Pinpoint the cell where the given text exists, returning its [X, Y] midpoint coordinate. 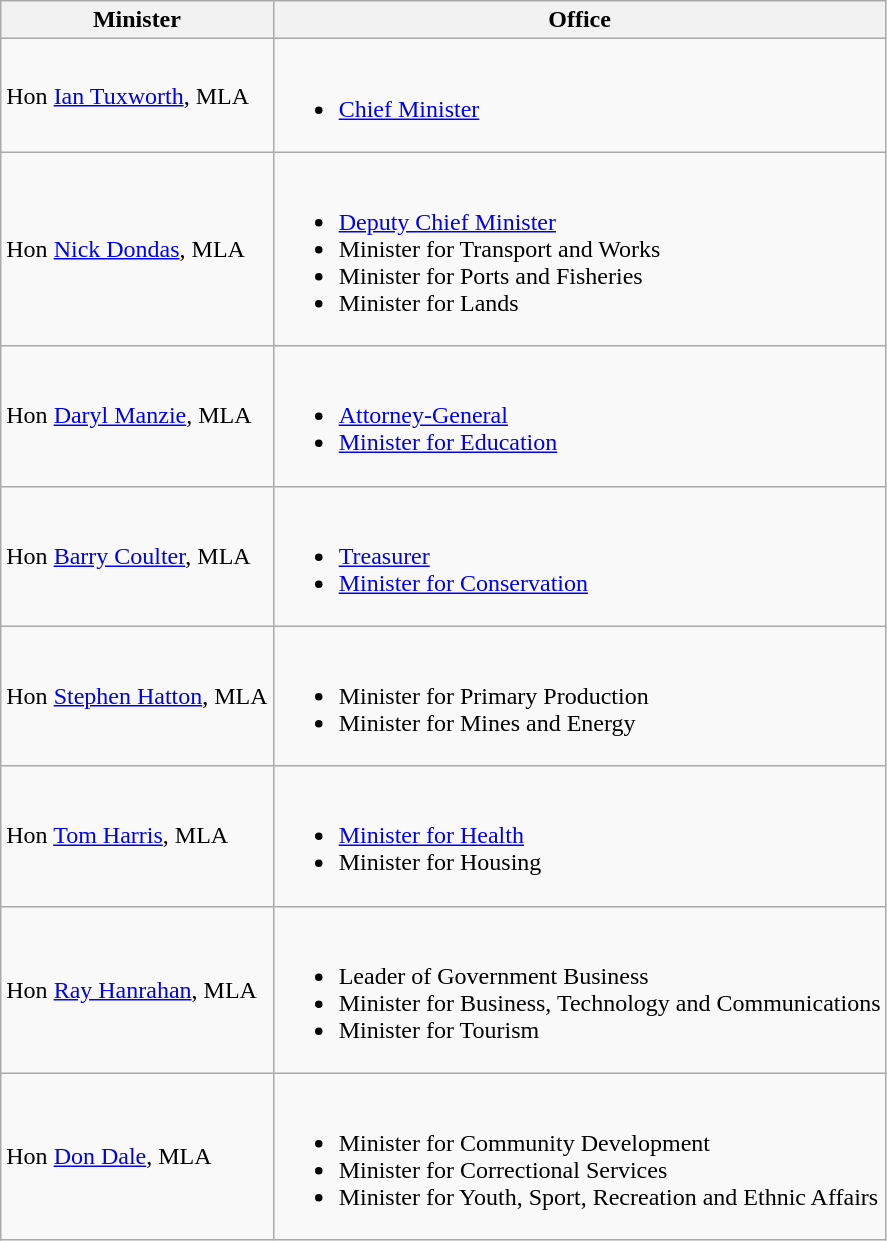
Hon Barry Coulter, MLA [137, 556]
Hon Stephen Hatton, MLA [137, 696]
Hon Daryl Manzie, MLA [137, 416]
Hon Tom Harris, MLA [137, 836]
Minister for Community DevelopmentMinister for Correctional ServicesMinister for Youth, Sport, Recreation and Ethnic Affairs [580, 1156]
Hon Ray Hanrahan, MLA [137, 990]
Minister [137, 20]
Leader of Government BusinessMinister for Business, Technology and CommunicationsMinister for Tourism [580, 990]
Chief Minister [580, 96]
Attorney-GeneralMinister for Education [580, 416]
Hon Nick Dondas, MLA [137, 249]
Hon Don Dale, MLA [137, 1156]
Minister for HealthMinister for Housing [580, 836]
Deputy Chief MinisterMinister for Transport and WorksMinister for Ports and FisheriesMinister for Lands [580, 249]
Office [580, 20]
TreasurerMinister for Conservation [580, 556]
Minister for Primary ProductionMinister for Mines and Energy [580, 696]
Hon Ian Tuxworth, MLA [137, 96]
